Extract the (X, Y) coordinate from the center of the cell holding the provided text.  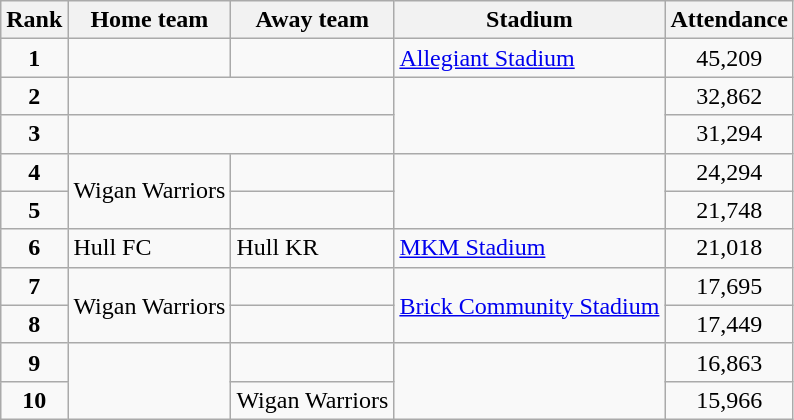
Brick Community Stadium (530, 305)
4 (34, 172)
5 (34, 210)
Hull FC (150, 248)
1 (34, 58)
24,294 (729, 172)
Rank (34, 20)
8 (34, 324)
MKM Stadium (530, 248)
17,449 (729, 324)
21,018 (729, 248)
17,695 (729, 286)
10 (34, 400)
Away team (312, 20)
16,863 (729, 362)
9 (34, 362)
7 (34, 286)
Stadium (530, 20)
6 (34, 248)
3 (34, 134)
45,209 (729, 58)
Allegiant Stadium (530, 58)
Hull KR (312, 248)
Home team (150, 20)
31,294 (729, 134)
15,966 (729, 400)
2 (34, 96)
Attendance (729, 20)
32,862 (729, 96)
21,748 (729, 210)
